Scan for the cell matching the given text and deliver its (x, y) coordinate at center. 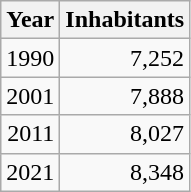
Inhabitants (125, 20)
Year (30, 20)
2001 (30, 96)
7,888 (125, 96)
2011 (30, 134)
1990 (30, 58)
2021 (30, 172)
8,027 (125, 134)
7,252 (125, 58)
8,348 (125, 172)
